Find where the given text appears and provide that cell's center as [X, Y] coordinate. 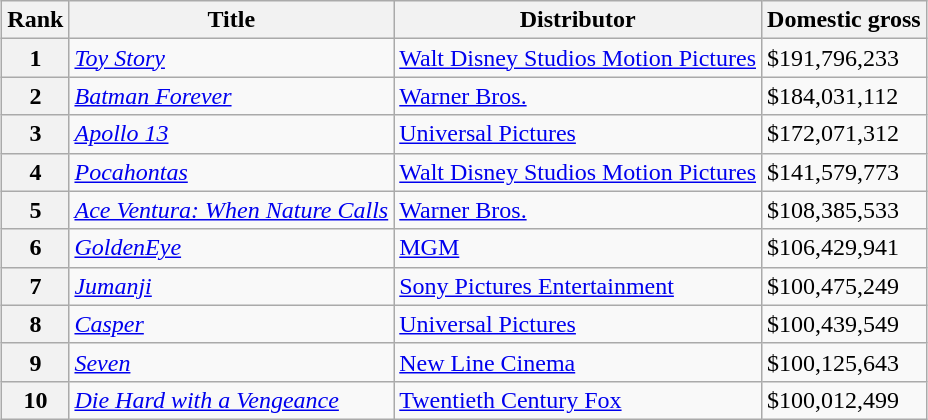
Toy Story [232, 58]
7 [36, 286]
Distributor [578, 20]
$100,012,499 [844, 400]
6 [36, 248]
Ace Ventura: When Nature Calls [232, 210]
Casper [232, 324]
5 [36, 210]
Rank [36, 20]
1 [36, 58]
Title [232, 20]
Sony Pictures Entertainment [578, 286]
$184,031,112 [844, 96]
Pocahontas [232, 172]
Apollo 13 [232, 134]
$100,475,249 [844, 286]
MGM [578, 248]
$100,125,643 [844, 362]
10 [36, 400]
Domestic gross [844, 20]
$141,579,773 [844, 172]
Die Hard with a Vengeance [232, 400]
Batman Forever [232, 96]
$100,439,549 [844, 324]
Twentieth Century Fox [578, 400]
$172,071,312 [844, 134]
4 [36, 172]
8 [36, 324]
3 [36, 134]
New Line Cinema [578, 362]
9 [36, 362]
$108,385,533 [844, 210]
Seven [232, 362]
$106,429,941 [844, 248]
Jumanji [232, 286]
2 [36, 96]
GoldenEye [232, 248]
$191,796,233 [844, 58]
